For the text-containing cell, return its midpoint in [X, Y] coordinate format. 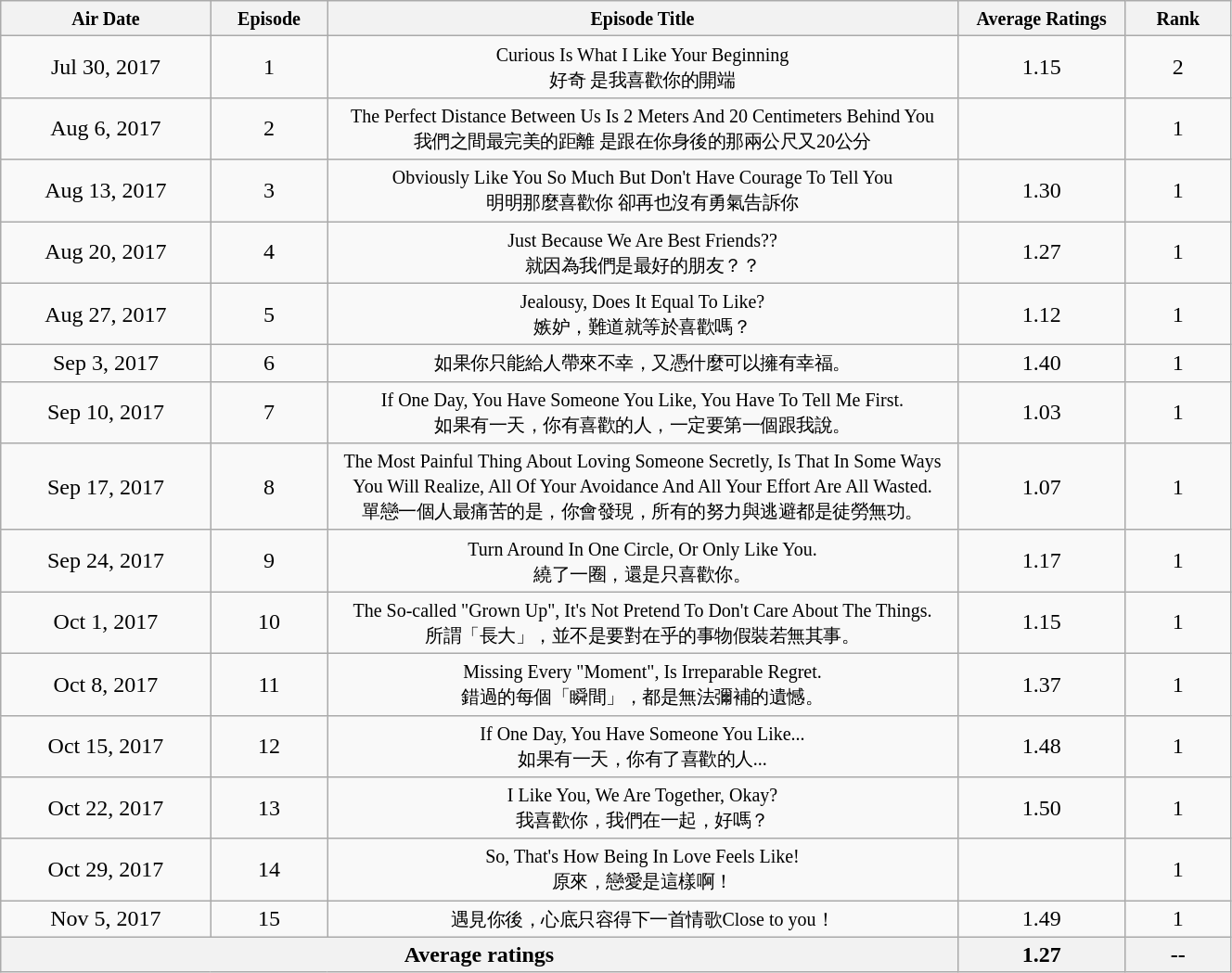
Aug 13, 2017 [106, 191]
1.17 [1041, 560]
1.40 [1041, 364]
Sep 17, 2017 [106, 487]
如果你只能給人帶來不幸，又憑什麼可以擁有幸福。 [642, 364]
11 [269, 685]
Air Date [106, 19]
9 [269, 560]
6 [269, 364]
Jealousy, Does It Equal To Like?嫉妒，難道就等於喜歡嗎？ [642, 314]
1.50 [1041, 809]
8 [269, 487]
1.37 [1041, 685]
If One Day, You Have Someone You Like...如果有一天，你有了喜歡的人... [642, 746]
I Like You, We Are Together, Okay?我喜歡你，我們在一起，好嗎？ [642, 809]
Sep 3, 2017 [106, 364]
Episode [269, 19]
Curious Is What I Like Your Beginning好奇 是我喜歡你的開端 [642, 67]
Aug 6, 2017 [106, 128]
Obviously Like You So Much But Don't Have Courage To Tell You明明那麼喜歡你 卻再也沒有勇氣告訴你 [642, 191]
Episode Title [642, 19]
-- [1178, 954]
Turn Around In One Circle, Or Only Like You.繞了一圈，還是只喜歡你。 [642, 560]
4 [269, 252]
13 [269, 809]
3 [269, 191]
Missing Every "Moment", Is Irreparable Regret.錯過的每個「瞬間」，都是無法彌補的遺憾。 [642, 685]
7 [269, 412]
1.03 [1041, 412]
1.30 [1041, 191]
Nov 5, 2017 [106, 919]
5 [269, 314]
1.48 [1041, 746]
Average Ratings [1041, 19]
1.49 [1041, 919]
Sep 24, 2017 [106, 560]
1.07 [1041, 487]
Oct 29, 2017 [106, 870]
Aug 27, 2017 [106, 314]
Just Because We Are Best Friends??就因為我們是最好的朋友？？ [642, 252]
15 [269, 919]
Aug 20, 2017 [106, 252]
So, That's How Being In Love Feels Like!原來，戀愛是這樣啊！ [642, 870]
The Perfect Distance Between Us Is 2 Meters And 20 Centimeters Behind You我們之間最完美的距離 是跟在你身後的那兩公尺又20公分 [642, 128]
遇見你後，心底只容得下一首情歌Close to you！ [642, 919]
The So-called "Grown Up", It's Not Pretend To Don't Care About The Things.所謂「長大」，並不是要對在乎的事物假裝若無其事。 [642, 623]
Jul 30, 2017 [106, 67]
Oct 22, 2017 [106, 809]
12 [269, 746]
1.12 [1041, 314]
If One Day, You Have Someone You Like, You Have To Tell Me First.如果有一天，你有喜歡的人，一定要第一個跟我說。 [642, 412]
Oct 1, 2017 [106, 623]
Oct 8, 2017 [106, 685]
14 [269, 870]
Oct 15, 2017 [106, 746]
Average ratings [479, 954]
10 [269, 623]
Sep 10, 2017 [106, 412]
Rank [1178, 19]
